Pinpoint the cell where the given text exists, returning its [X, Y] midpoint coordinate. 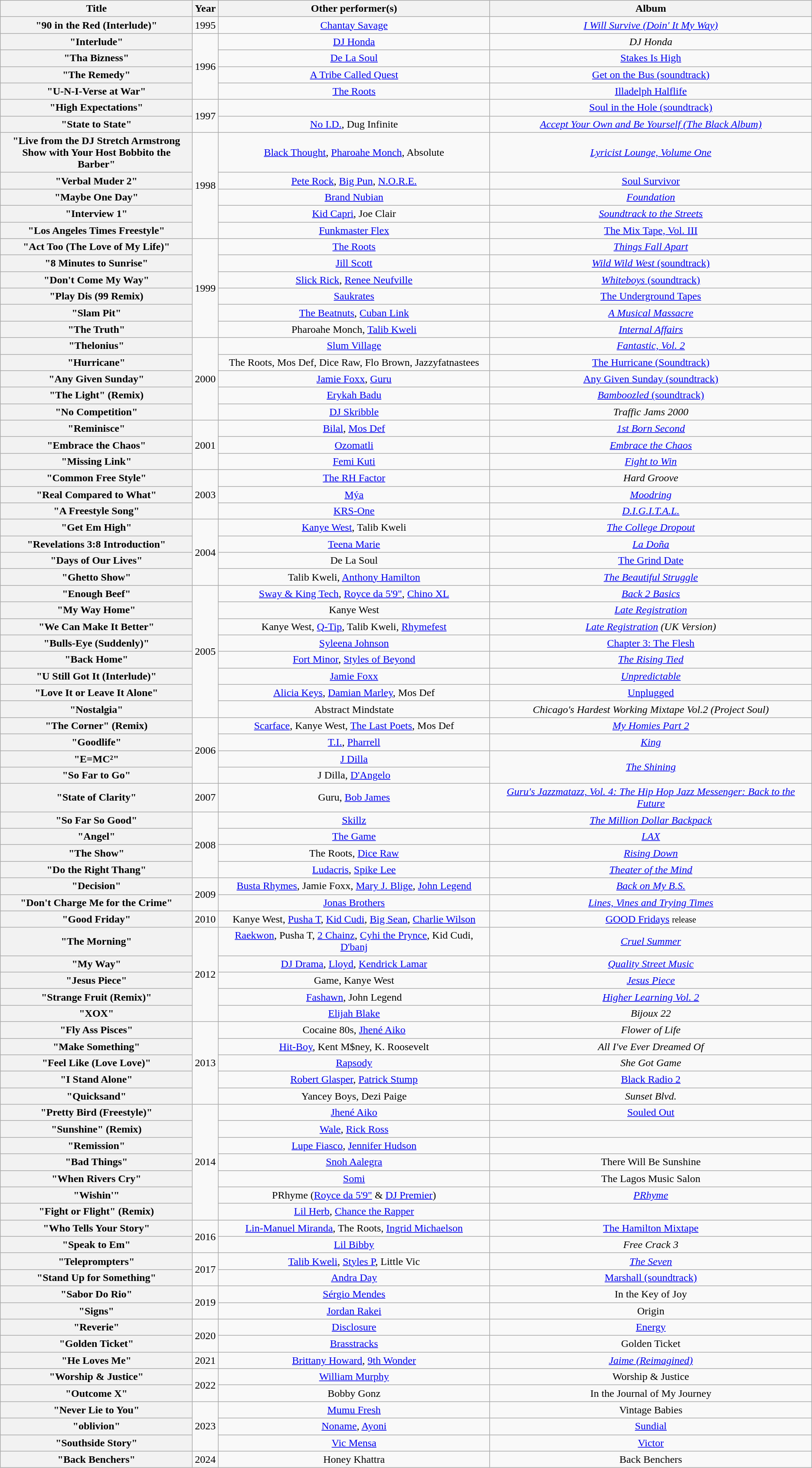
Chapter 3: The Flesh [651, 643]
"Reverie" [96, 1327]
There Will Be Sunshine [651, 1162]
"Live from the DJ Stretch Armstrong Show with Your Host Bobbito the Barber" [96, 152]
2001 [206, 445]
Jhené Aiko [354, 1113]
1995 [206, 25]
Skillz [354, 820]
"The Show" [96, 853]
Funkmaster Flex [354, 230]
J Dilla [354, 759]
William Murphy [354, 1377]
Kanye West, Pusha T, Kid Cudi, Big Sean, Charlie Wilson [354, 919]
Late Registration (UK Version) [651, 627]
Jonas Brothers [354, 903]
Sundial [651, 1426]
"Jesus Piece" [96, 980]
Black Radio 2 [651, 1080]
Bilal, Mos Def [354, 428]
"Feel Like (Love Love)" [96, 1063]
Kanye West, Q-Tip, Talib Kweli, Rhymefest [354, 627]
Lupe Fiasco, Jennifer Hudson [354, 1146]
She Got Game [651, 1063]
Saukrates [354, 296]
Raekwon, Pusha T, 2 Chainz, Cyhi the Prynce, Kid Cudi, D'banj [354, 942]
1997 [206, 116]
Late Registration [651, 610]
"He Loves Me" [96, 1360]
Lil Herb, Chance the Rapper [354, 1212]
Unplugged [651, 693]
"Remission" [96, 1146]
"A Freestyle Song" [96, 511]
Souled Out [651, 1113]
Stakes Is High [651, 58]
Abstract Mindstate [354, 709]
Get on the Bus (soundtrack) [651, 75]
2000 [206, 379]
The Roots, Dice Raw [354, 853]
I Will Survive (Doin' It My Way) [651, 25]
Illadelph Halflife [651, 91]
Somi [354, 1179]
Soul in the Hole (soundtrack) [651, 108]
"Interview 1" [96, 213]
Energy [651, 1327]
"Good Friday" [96, 919]
"Goodlife" [96, 742]
"When Rivers Cry" [96, 1179]
Back Benchers [651, 1459]
"Real Compared to What" [96, 494]
The Million Dollar Backpack [651, 820]
"Sunshine" (Remix) [96, 1129]
Things Fall Apart [651, 247]
Mumu Fresh [354, 1410]
"Fly Ass Pisces" [96, 1030]
"Slam Pit" [96, 313]
Vic Mensa [354, 1443]
"High Expectations" [96, 108]
Jaime (Reimagined) [651, 1360]
"Common Free Style" [96, 478]
2022 [206, 1385]
In the Journal of My Journey [651, 1393]
"Missing Link" [96, 461]
"So Far So Good" [96, 820]
DJ Skribble [354, 412]
"Who Tells Your Story" [96, 1228]
Any Given Sunday (soundtrack) [651, 379]
2017 [206, 1269]
The Roots, Mos Def, Dice Raw, Flo Brown, Jazzyfatnastees [354, 362]
Year [206, 9]
Unpredictable [651, 676]
Back on My B.S. [651, 886]
Higher Learning Vol. 2 [651, 997]
"Golden Ticket" [96, 1344]
"The Remedy" [96, 75]
Pete Rock, Big Pun, N.O.R.E. [354, 181]
"90 in the Red (Interlude)" [96, 25]
Lyricist Lounge, Volume One [651, 152]
Ozomatli [354, 445]
"I Stand Alone" [96, 1080]
2004 [206, 552]
Alicia Keys, Damian Marley, Mos Def [354, 693]
"My Way" [96, 964]
Brittany Howard, 9th Wonder [354, 1360]
2003 [206, 494]
Vintage Babies [651, 1410]
Robert Glasper, Patrick Stump [354, 1080]
Bijoux 22 [651, 1013]
Fort Minor, Styles of Beyond [354, 660]
"My Way Home" [96, 610]
Rapsody [354, 1063]
"Decision" [96, 886]
Jordan Rakei [354, 1311]
"Maybe One Day" [96, 197]
GOOD Fridays release [651, 919]
The RH Factor [354, 478]
2006 [206, 750]
Jamie Foxx [354, 676]
1998 [206, 185]
Jesus Piece [651, 980]
Origin [651, 1311]
Internal Affairs [651, 329]
J Dilla, D'Angelo [354, 775]
Hit-Boy, Kent M$ney, K. Roosevelt [354, 1046]
"Love It or Leave It Alone" [96, 693]
"Make Something" [96, 1046]
"Pretty Bird (Freestyle)" [96, 1113]
"Hurricane" [96, 362]
Cocaine 80s, Jhené Aiko [354, 1030]
Album [651, 9]
Noname, Ayoni [354, 1426]
"Bulls-Eye (Suddenly)" [96, 643]
"E=MC²" [96, 759]
"Thelonius" [96, 346]
"Act Too (The Love of My Life)" [96, 247]
Syleena Johnson [354, 643]
Chantay Savage [354, 25]
Black Thought, Pharoahe Monch, Absolute [354, 152]
Wild Wild West (soundtrack) [651, 263]
Kanye West [354, 610]
Femi Kuti [354, 461]
"Wishin'" [96, 1195]
2014 [206, 1162]
My Homies Part 2 [651, 726]
"Signs" [96, 1311]
Bobby Gonz [354, 1393]
Theater of the Mind [651, 870]
The Beatnuts, Cuban Link [354, 313]
Snoh Aalegra [354, 1162]
The Lagos Music Salon [651, 1179]
The Game [354, 837]
"Worship & Justice" [96, 1377]
Brasstracks [354, 1344]
Sunset Blvd. [651, 1096]
The Hamilton Mixtape [651, 1228]
Rising Down [651, 853]
Quality Street Music [651, 964]
Foundation [651, 197]
"Reminisce" [96, 428]
Fantastic, Vol. 2 [651, 346]
The Mix Tape, Vol. III [651, 230]
Soul Survivor [651, 181]
Golden Ticket [651, 1344]
2019 [206, 1302]
A Tribe Called Quest [354, 75]
"Tha Bizness" [96, 58]
Traffic Jams 2000 [651, 412]
The Hurricane (Soundtrack) [651, 362]
Guru, Bob James [354, 798]
Jamie Foxx, Guru [354, 379]
Disclosure [354, 1327]
Marshall (soundtrack) [651, 1278]
2020 [206, 1336]
Andra Day [354, 1278]
"Angel" [96, 837]
Lil Bibby [354, 1245]
"Revelations 3:8 Introduction" [96, 544]
"Teleprompters" [96, 1261]
Fight to Win [651, 461]
"Do the Right Thang" [96, 870]
2021 [206, 1360]
La Doña [651, 544]
2016 [206, 1236]
Busta Rhymes, Jamie Foxx, Mary J. Blige, John Legend [354, 886]
"Sabor Do Rio" [96, 1294]
"Embrace the Chaos" [96, 445]
Hard Groove [651, 478]
"Bad Things" [96, 1162]
"Don't Charge Me for the Crime" [96, 903]
"So Far to Go" [96, 775]
Kid Capri, Joe Clair [354, 213]
"Ghetto Show" [96, 577]
Brand Nubian [354, 197]
Talib Kweli, Styles P, Little Vic [354, 1261]
"Speak to Em" [96, 1245]
Embrace the Chaos [651, 445]
"Stand Up for Something" [96, 1278]
Guru's Jazzmatazz, Vol. 4: The Hip Hop Jazz Messenger: Back to the Future [651, 798]
D.I.G.I.T.A.L. [651, 511]
1996 [206, 66]
Erykah Badu [354, 395]
"Quicksand" [96, 1096]
"Back Benchers" [96, 1459]
2012 [206, 975]
"U-N-I-Verse at War" [96, 91]
"Los Angeles Times Freestyle" [96, 230]
2007 [206, 798]
"State to State" [96, 124]
T.I., Pharrell [354, 742]
Bamboozled (soundtrack) [651, 395]
"Any Given Sunday" [96, 379]
Mýa [354, 494]
Honey Khattra [354, 1459]
"Get Em High" [96, 528]
Pharoahe Monch, Talib Kweli [354, 329]
Scarface, Kanye West, The Last Poets, Mos Def [354, 726]
The Rising Tied [651, 660]
All I've Ever Dreamed Of [651, 1046]
A Musical Massacre [651, 313]
The Underground Tapes [651, 296]
"8 Minutes to Sunrise" [96, 263]
Game, Kanye West [354, 980]
"Never Lie to You" [96, 1410]
Worship & Justice [651, 1377]
The Beautiful Struggle [651, 577]
Jill Scott [354, 263]
Teena Marie [354, 544]
Whiteboys (soundtrack) [651, 280]
"The Light" (Remix) [96, 395]
PRhyme (Royce da 5'9" & DJ Premier) [354, 1195]
PRhyme [651, 1195]
2005 [206, 651]
"State of Clarity" [96, 798]
"Strange Fruit (Remix)" [96, 997]
Moodring [651, 494]
"Days of Our Lives" [96, 561]
"We Can Make It Better" [96, 627]
Slick Rick, Renee Neufville [354, 280]
Cruel Summer [651, 942]
"The Morning" [96, 942]
Back 2 Basics [651, 594]
"oblivion" [96, 1426]
Kanye West, Talib Kweli [354, 528]
2013 [206, 1063]
Yancey Boys, Dezi Paige [354, 1096]
"XOX" [96, 1013]
Talib Kweli, Anthony Hamilton [354, 577]
Soundtrack to the Streets [651, 213]
Lines, Vines and Trying Times [651, 903]
2008 [206, 845]
2009 [206, 894]
"Back Home" [96, 660]
King [651, 742]
2023 [206, 1426]
"U Still Got It (Interlude)" [96, 676]
1999 [206, 288]
2024 [206, 1459]
"Enough Beef" [96, 594]
LAX [651, 837]
Victor [651, 1443]
"Southside Story" [96, 1443]
The Shining [651, 767]
No I.D., Dug Infinite [354, 124]
Ludacris, Spike Lee [354, 870]
Sérgio Mendes [354, 1294]
"Verbal Muder 2" [96, 181]
Wale, Rick Ross [354, 1129]
"Fight or Flight" (Remix) [96, 1212]
"Don't Come My Way" [96, 280]
Free Crack 3 [651, 1245]
Title [96, 9]
Lin-Manuel Miranda, The Roots, Ingrid Michaelson [354, 1228]
Fashawn, John Legend [354, 997]
The Grind Date [651, 561]
Elijah Blake [354, 1013]
Flower of Life [651, 1030]
"The Corner" (Remix) [96, 726]
The Seven [651, 1261]
1st Born Second [651, 428]
Slum Village [354, 346]
"The Truth" [96, 329]
"Outcome X" [96, 1393]
Accept Your Own and Be Yourself (The Black Album) [651, 124]
KRS-One [354, 511]
Other performer(s) [354, 9]
Sway & King Tech, Royce da 5'9", Chino XL [354, 594]
"Interlude" [96, 42]
"Play Dis (99 Remix) [96, 296]
"No Competition" [96, 412]
The College Dropout [651, 528]
Chicago's Hardest Working Mixtape Vol.2 (Project Soul) [651, 709]
"Nostalgia" [96, 709]
DJ Drama, Lloyd, Kendrick Lamar [354, 964]
2010 [206, 919]
In the Key of Joy [651, 1294]
